Search for the cell housing the specified text and yield its [X, Y] center coordinate. 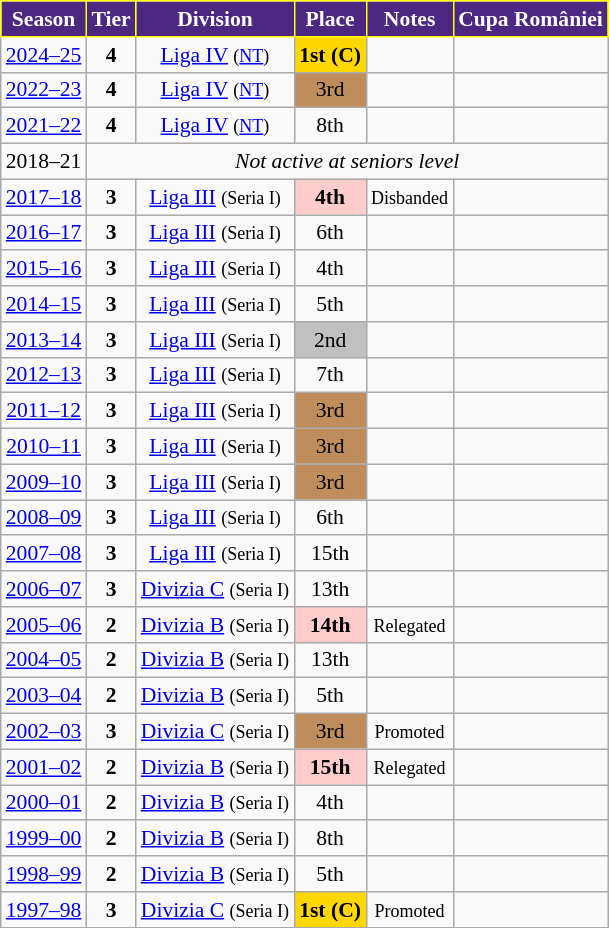
2022–23 [44, 90]
2000–01 [44, 803]
2008–09 [44, 518]
Notes [410, 19]
2006–07 [44, 589]
Disbanded [410, 197]
Division [215, 19]
2nd [330, 340]
2021–22 [44, 126]
Season [44, 19]
2017–18 [44, 197]
2018–21 [44, 162]
1999–00 [44, 839]
14th [330, 625]
2005–06 [44, 625]
2011–12 [44, 411]
1998–99 [44, 874]
2013–14 [44, 340]
Cupa României [530, 19]
2024–25 [44, 55]
2009–10 [44, 482]
2012–13 [44, 375]
2002–03 [44, 732]
2014–15 [44, 304]
2007–08 [44, 554]
Place [330, 19]
2004–05 [44, 660]
Not active at seniors level [346, 162]
Tier [110, 19]
7th [330, 375]
2016–17 [44, 233]
2001–02 [44, 767]
1997–98 [44, 910]
2003–04 [44, 696]
2015–16 [44, 269]
2010–11 [44, 447]
